Search for the cell housing the specified text and yield its (X, Y) center coordinate. 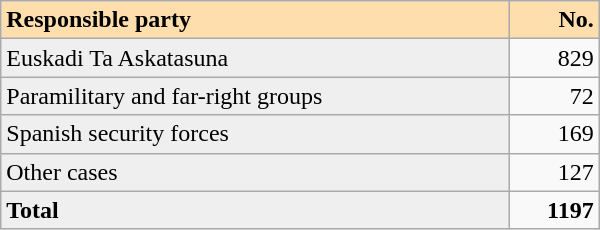
127 (554, 172)
169 (554, 134)
72 (554, 96)
Paramilitary and far-right groups (256, 96)
Other cases (256, 172)
829 (554, 58)
Total (256, 210)
No. (554, 20)
1197 (554, 210)
Spanish security forces (256, 134)
Responsible party (256, 20)
Euskadi Ta Askatasuna (256, 58)
